Extract the [X, Y] coordinate from the center of the cell holding the provided text.  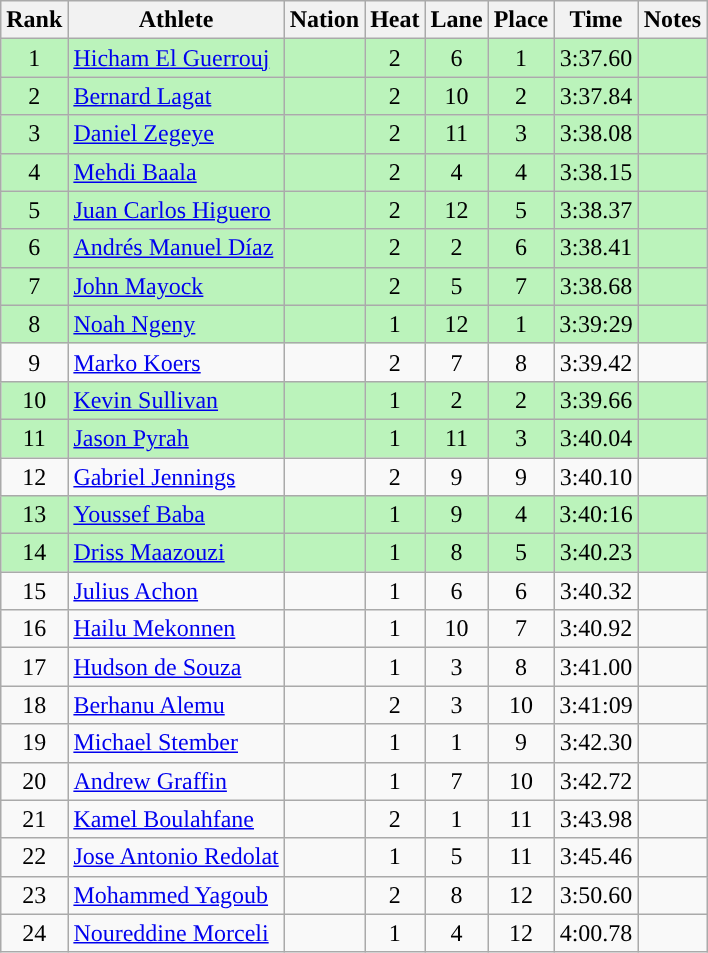
3:42.30 [596, 743]
14 [34, 553]
Kamel Boulahfane [176, 819]
Hailu Mekonnen [176, 629]
Athlete [176, 20]
Hicham El Guerrouj [176, 58]
3:38.37 [596, 210]
Andrés Manuel Díaz [176, 248]
Michael Stember [176, 743]
Andrew Graffin [176, 781]
Julius Achon [176, 591]
3:40.23 [596, 553]
3:39:29 [596, 324]
15 [34, 591]
Time [596, 20]
3:37.84 [596, 96]
Gabriel Jennings [176, 477]
Daniel Zegeye [176, 134]
3:38.41 [596, 248]
3:40.32 [596, 591]
Rank [34, 20]
Hudson de Souza [176, 667]
Mehdi Baala [176, 172]
Notes [672, 20]
Youssef Baba [176, 515]
3:38.68 [596, 286]
17 [34, 667]
22 [34, 857]
Jason Pyrah [176, 438]
3:39.42 [596, 362]
24 [34, 933]
4:00.78 [596, 933]
21 [34, 819]
3:39.66 [596, 400]
23 [34, 895]
Place [521, 20]
3:41.00 [596, 667]
Juan Carlos Higuero [176, 210]
19 [34, 743]
Berhanu Alemu [176, 705]
3:40.04 [596, 438]
3:45.46 [596, 857]
3:37.60 [596, 58]
Mohammed Yagoub [176, 895]
Jose Antonio Redolat [176, 857]
3:43.98 [596, 819]
Marko Koers [176, 362]
Heat [395, 20]
Noureddine Morceli [176, 933]
3:41:09 [596, 705]
3:38.15 [596, 172]
3:42.72 [596, 781]
Kevin Sullivan [176, 400]
3:40:16 [596, 515]
Bernard Lagat [176, 96]
3:40.10 [596, 477]
3:38.08 [596, 134]
Driss Maazouzi [176, 553]
Noah Ngeny [176, 324]
13 [34, 515]
Nation [324, 20]
16 [34, 629]
18 [34, 705]
John Mayock [176, 286]
Lane [456, 20]
3:40.92 [596, 629]
3:50.60 [596, 895]
20 [34, 781]
